Determine the [X, Y] coordinate at the center of the cell enclosing the given text.  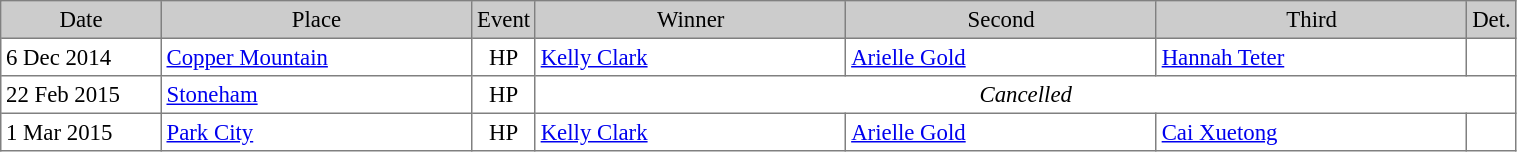
22 Feb 2015 [81, 95]
Date [81, 20]
Park City [316, 132]
6 Dec 2014 [81, 57]
Event [504, 20]
Copper Mountain [316, 57]
Det. [1492, 20]
Stoneham [316, 95]
Second [1001, 20]
Cai Xuetong [1311, 132]
Place [316, 20]
Third [1311, 20]
Cancelled [1026, 95]
Hannah Teter [1311, 57]
1 Mar 2015 [81, 132]
Winner [690, 20]
